Determine the [X, Y] coordinate at the center of the cell enclosing the given text.  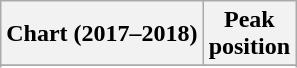
Chart (2017–2018) [102, 34]
Peakposition [249, 34]
